Capture the cell that displays the provided text and extract its (x, y) central coordinate. 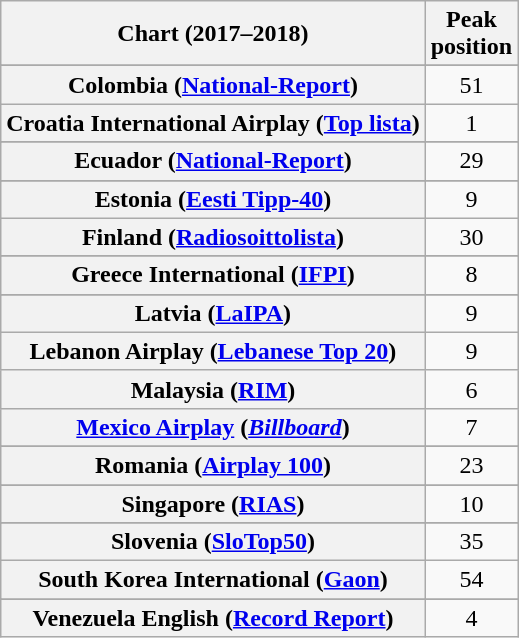
Latvia (LaIPA) (213, 313)
51 (471, 85)
6 (471, 389)
Finland (Radiosoittolista) (213, 237)
Croatia International Airplay (Top lista) (213, 123)
1 (471, 123)
7 (471, 427)
29 (471, 161)
Singapore (RIAS) (213, 503)
35 (471, 542)
Romania (Airplay 100) (213, 465)
8 (471, 275)
30 (471, 237)
Estonia (Eesti Tipp-40) (213, 199)
10 (471, 503)
Mexico Airplay (Billboard) (213, 427)
Ecuador (National-Report) (213, 161)
54 (471, 580)
4 (471, 618)
South Korea International (Gaon) (213, 580)
Greece International (IFPI) (213, 275)
Slovenia (SloTop50) (213, 542)
Malaysia (RIM) (213, 389)
Chart (2017–2018) (213, 34)
23 (471, 465)
Colombia (National-Report) (213, 85)
Lebanon Airplay (Lebanese Top 20) (213, 351)
Peak position (471, 34)
Venezuela English (Record Report) (213, 618)
